Locate the cell with the specified text and output its (X, Y) center coordinate. 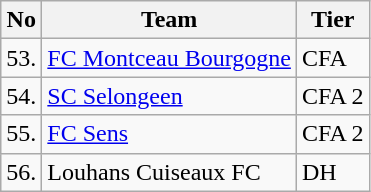
54. (22, 96)
Tier (332, 20)
56. (22, 172)
FC Sens (170, 134)
DH (332, 172)
55. (22, 134)
CFA (332, 58)
53. (22, 58)
No (22, 20)
FC Montceau Bourgogne (170, 58)
SC Selongeen (170, 96)
Team (170, 20)
Louhans Cuiseaux FC (170, 172)
